Identify which cell holds the provided text, then report its (x, y) central coordinate. 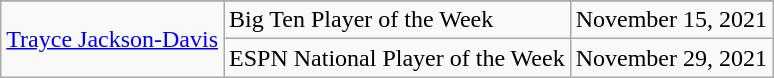
ESPN National Player of the Week (398, 58)
Trayce Jackson-Davis (112, 39)
Big Ten Player of the Week (398, 20)
November 29, 2021 (671, 58)
November 15, 2021 (671, 20)
